Locate the cell with the specified text and output its (x, y) center coordinate. 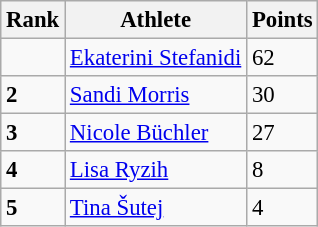
Sandi Morris (156, 95)
2 (33, 95)
27 (282, 133)
Nicole Büchler (156, 133)
Points (282, 20)
Lisa Ryzih (156, 170)
Ekaterini Stefanidi (156, 58)
Rank (33, 20)
5 (33, 208)
Athlete (156, 20)
30 (282, 95)
62 (282, 58)
8 (282, 170)
3 (33, 133)
Tina Šutej (156, 208)
